Find where the given text appears and provide that cell's center as [X, Y] coordinate. 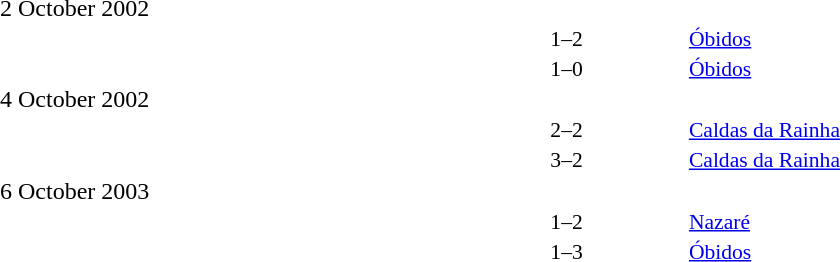
1–0 [566, 68]
3–2 [566, 160]
2–2 [566, 130]
